Detect which cell encompasses the target text, then output its [X, Y] center coordinate. 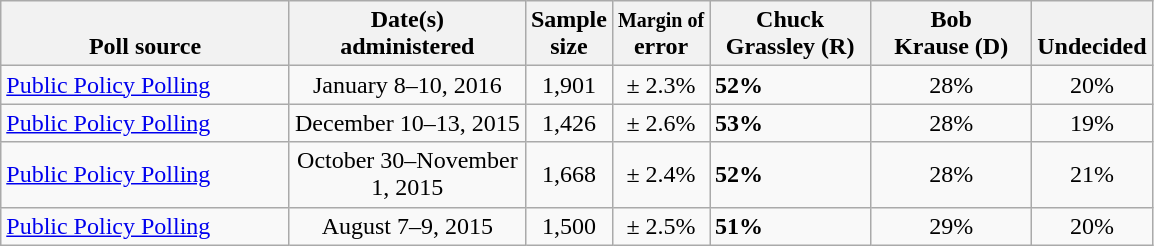
Poll source [146, 34]
51% [790, 226]
± 2.6% [660, 123]
1,668 [568, 174]
± 2.3% [660, 85]
August 7–9, 2015 [407, 226]
± 2.5% [660, 226]
Samplesize [568, 34]
19% [1092, 123]
Date(s)administered [407, 34]
1,500 [568, 226]
December 10–13, 2015 [407, 123]
October 30–November 1, 2015 [407, 174]
BobKrause (D) [952, 34]
Undecided [1092, 34]
53% [790, 123]
1,901 [568, 85]
ChuckGrassley (R) [790, 34]
Margin oferror [660, 34]
29% [952, 226]
January 8–10, 2016 [407, 85]
1,426 [568, 123]
± 2.4% [660, 174]
21% [1092, 174]
